Search for the cell housing the specified text and yield its [X, Y] center coordinate. 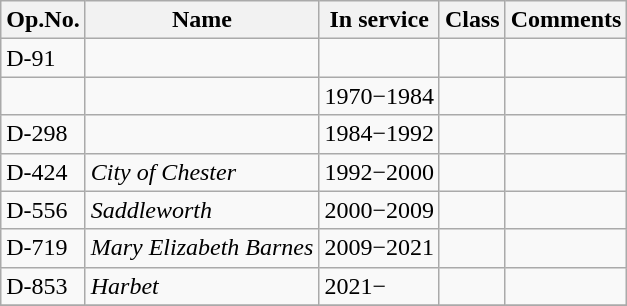
In service [380, 20]
City of Chester [202, 172]
1970−1984 [380, 96]
2021− [380, 286]
2009−2021 [380, 248]
D-556 [43, 210]
Mary Elizabeth Barnes [202, 248]
D-719 [43, 248]
D-91 [43, 58]
1984−1992 [380, 134]
D-298 [43, 134]
Saddleworth [202, 210]
Class [472, 20]
Harbet [202, 286]
Op.No. [43, 20]
Name [202, 20]
D-424 [43, 172]
D-853 [43, 286]
1992−2000 [380, 172]
2000−2009 [380, 210]
Comments [566, 20]
